Scan for the cell matching the given text and deliver its (X, Y) coordinate at center. 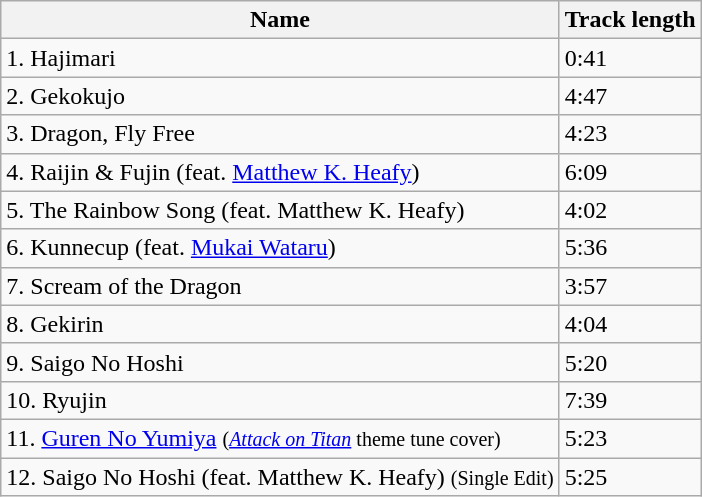
4:04 (630, 324)
1. Hajimari (280, 58)
5:20 (630, 362)
3:57 (630, 286)
3. Dragon, Fly Free (280, 134)
0:41 (630, 58)
9. Saigo No Hoshi (280, 362)
7:39 (630, 400)
2. Gekokujo (280, 96)
11. Guren No Yumiya (Attack on Titan theme tune cover) (280, 438)
4:47 (630, 96)
4. Raijin & Fujin (feat. Matthew K. Heafy) (280, 172)
4:23 (630, 134)
12. Saigo No Hoshi (feat. Matthew K. Heafy) (Single Edit) (280, 477)
5:23 (630, 438)
4:02 (630, 210)
6. Kunnecup (feat. Mukai Wataru) (280, 248)
Name (280, 20)
10. Ryujin (280, 400)
7. Scream of the Dragon (280, 286)
5:25 (630, 477)
5. The Rainbow Song (feat. Matthew K. Heafy) (280, 210)
6:09 (630, 172)
Track length (630, 20)
8. Gekirin (280, 324)
5:36 (630, 248)
